Pinpoint the cell where the given text exists, returning its [X, Y] midpoint coordinate. 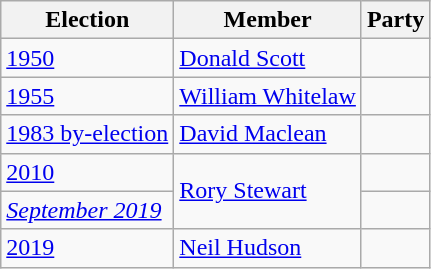
Member [268, 20]
1950 [88, 58]
September 2019 [88, 210]
Party [395, 20]
Neil Hudson [268, 248]
Election [88, 20]
Rory Stewart [268, 191]
2010 [88, 172]
1955 [88, 96]
1983 by-election [88, 134]
William Whitelaw [268, 96]
2019 [88, 248]
David Maclean [268, 134]
Donald Scott [268, 58]
